Extract the (x, y) coordinate from the center of the cell holding the provided text.  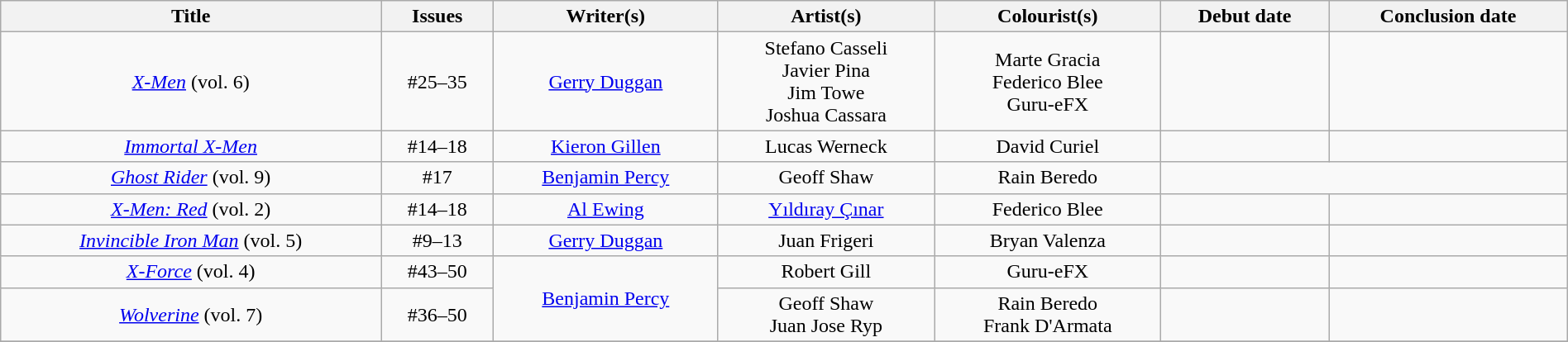
Yıldıray Çınar (826, 209)
Lucas Werneck (826, 146)
X-Men: Red (vol. 2) (191, 209)
#36–50 (437, 314)
#17 (437, 178)
#25–35 (437, 81)
Writer(s) (605, 17)
Juan Frigeri (826, 240)
Marte GraciaFederico BleeGuru-eFX (1048, 81)
Rain BeredoFrank D'Armata (1048, 314)
Guru-eFX (1048, 272)
Al Ewing (605, 209)
Colourist(s) (1048, 17)
David Curiel (1048, 146)
Bryan Valenza (1048, 240)
Federico Blee (1048, 209)
Artist(s) (826, 17)
Title (191, 17)
Wolverine (vol. 7) (191, 314)
X-Men (vol. 6) (191, 81)
Robert Gill (826, 272)
Geoff Shaw (826, 178)
Immortal X-Men (191, 146)
Ghost Rider (vol. 9) (191, 178)
Kieron Gillen (605, 146)
Stefano CasseliJavier PinaJim ToweJoshua Cassara (826, 81)
#9–13 (437, 240)
Conclusion date (1449, 17)
#43–50 (437, 272)
Issues (437, 17)
Geoff ShawJuan Jose Ryp (826, 314)
Rain Beredo (1048, 178)
Debut date (1245, 17)
X-Force (vol. 4) (191, 272)
Invincible Iron Man (vol. 5) (191, 240)
